Extract the (x, y) coordinate from the center of the cell holding the provided text.  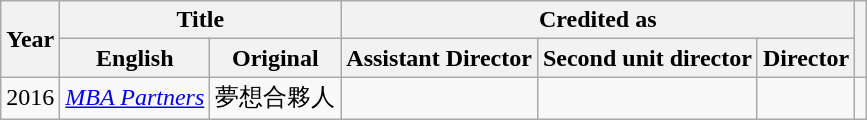
English (135, 58)
2016 (30, 98)
Original (276, 58)
Credited as (598, 20)
Assistant Director (440, 58)
夢想合夥人 (276, 98)
MBA Partners (135, 98)
Title (200, 20)
Second unit director (647, 58)
Director (806, 58)
Year (30, 39)
